Return the [X, Y] coordinate for the center point of the cell that contains the specified text.  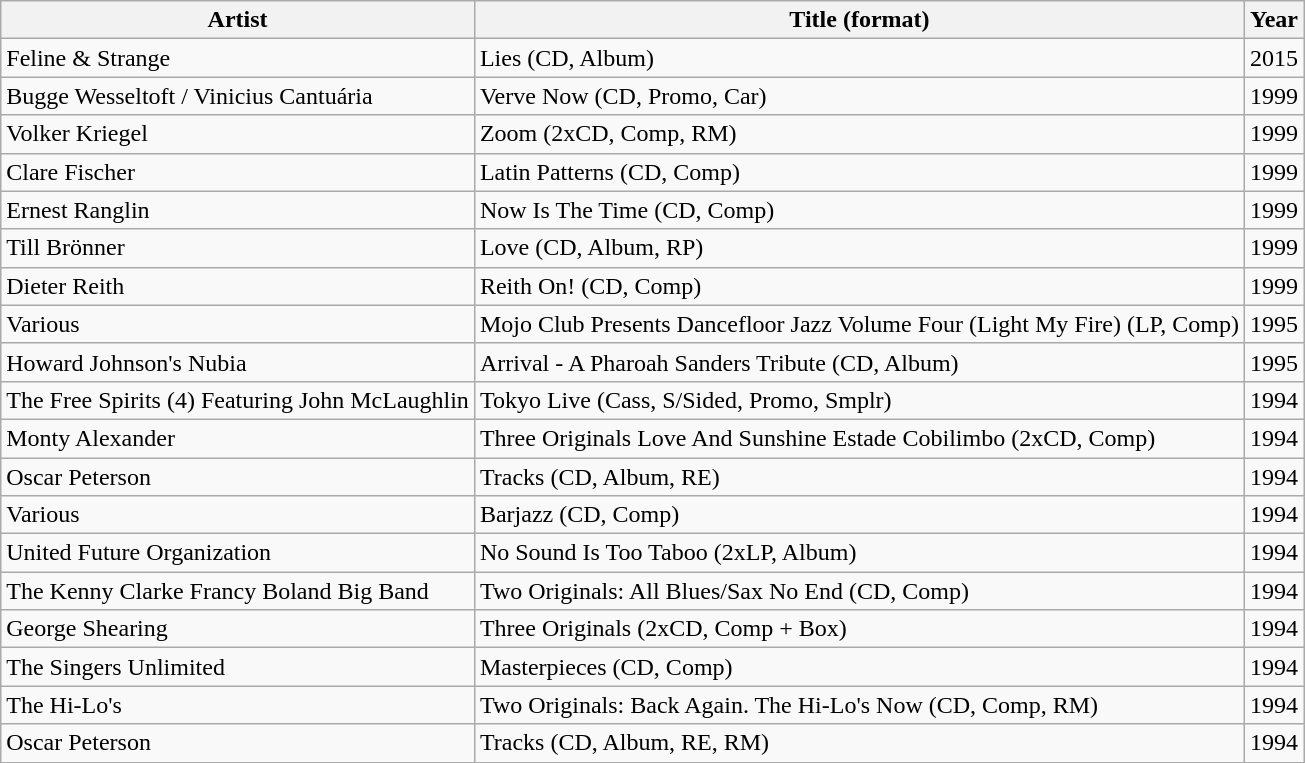
Howard Johnson's Nubia [238, 362]
Latin Patterns (CD, Comp) [859, 172]
2015 [1274, 58]
Three Originals (2xCD, Comp + Box) [859, 629]
Two Originals: All Blues/Sax No End (CD, Comp) [859, 591]
Tracks (CD, Album, RE, RM) [859, 743]
Feline & Strange [238, 58]
Volker Kriegel [238, 134]
Now Is The Time (CD, Comp) [859, 210]
The Hi-Lo's [238, 705]
Clare Fischer [238, 172]
Zoom (2xCD, Comp, RM) [859, 134]
Lies (CD, Album) [859, 58]
No Sound Is Too Taboo (2xLP, Album) [859, 553]
Till Brönner [238, 248]
Tracks (CD, Album, RE) [859, 477]
The Free Spirits (4) Featuring John McLaughlin [238, 400]
Title (format) [859, 20]
Mojo Club Presents Dancefloor Jazz Volume Four (Light My Fire) (LP, Comp) [859, 324]
Love (CD, Album, RP) [859, 248]
United Future Organization [238, 553]
Three Originals Love And Sunshine Estade Cobilimbo (2xCD, Comp) [859, 438]
Verve Now (CD, Promo, Car) [859, 96]
Two Originals: Back Again. The Hi-Lo's Now (CD, Comp, RM) [859, 705]
Ernest Ranglin [238, 210]
Arrival - A Pharoah Sanders Tribute (CD, Album) [859, 362]
Masterpieces (CD, Comp) [859, 667]
The Kenny Clarke Francy Boland Big Band [238, 591]
Bugge Wesseltoft / Vinicius Cantuária [238, 96]
Dieter Reith [238, 286]
Year [1274, 20]
The Singers Unlimited [238, 667]
Reith On! (CD, Comp) [859, 286]
Monty Alexander [238, 438]
George Shearing [238, 629]
Barjazz (CD, Comp) [859, 515]
Tokyo Live (Cass, S/Sided, Promo, Smplr) [859, 400]
Artist [238, 20]
